Identify which cell holds the provided text, then report its (x, y) central coordinate. 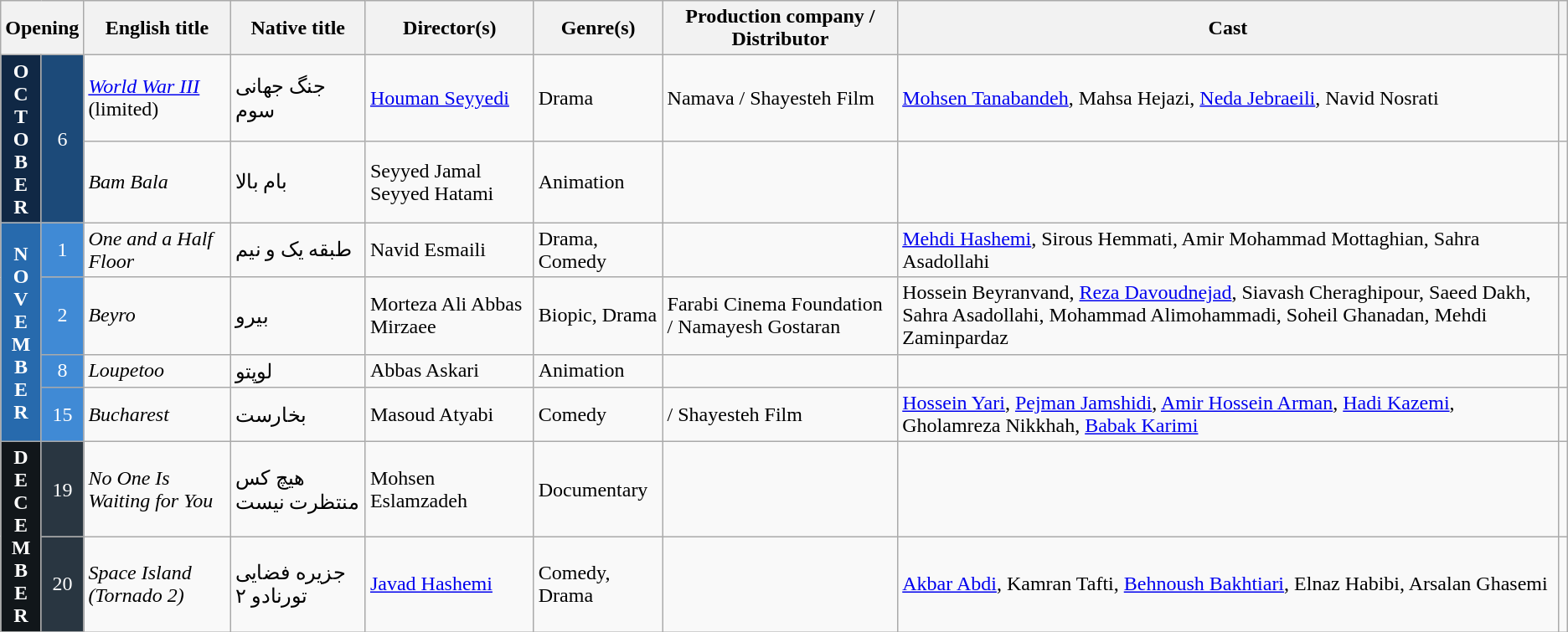
Bucharest (157, 415)
One and a Half Floor (157, 249)
2 (62, 316)
Houman Seyyedi (449, 98)
Akbar Abdi, Kamran Tafti, Behnoush Bakhtiari, Elnaz Habibi, Arsalan Ghasemi (1228, 584)
هیچ کس منتظرت نیست (298, 490)
Mohsen Tanabandeh, Mahsa Hejazi, Neda Jebraeili, Navid Nosrati (1228, 98)
OCTOBER (22, 139)
8 (62, 371)
Abbas Askari (449, 371)
Beyro (157, 316)
Morteza Ali Abbas Mirzaee (449, 316)
Director(s) (449, 28)
Loupetoo (157, 371)
NOVEMBER (22, 332)
Production company / Distributor (781, 28)
Hossein Yari, Pejman Jamshidi, Amir Hossein Arman, Hadi Kazemi, Gholamreza Nikkhah, Babak Karimi (1228, 415)
طبقه یک و نیم (298, 249)
Comedy, Drama (598, 584)
Drama, Comedy (598, 249)
بیرو (298, 316)
Documentary (598, 490)
جنگ جهانی سوم (298, 98)
Opening (42, 28)
Genre(s) (598, 28)
Navid Esmaili (449, 249)
20 (62, 584)
6 (62, 139)
Farabi Cinema Foundation / Namayesh Gostaran (781, 316)
Hossein Beyranvand, Reza Davoudnejad, Siavash Cheraghipour, Saeed Dakh, Sahra Asadollahi, Mohammad Alimohammadi, Soheil Ghanadan, Mehdi Zaminpardaz (1228, 316)
19 (62, 490)
1 (62, 249)
15 (62, 415)
Seyyed Jamal Seyyed Hatami (449, 182)
World War III (limited) (157, 98)
/ Shayesteh Film (781, 415)
Bam Bala (157, 182)
Masoud Atyabi (449, 415)
لوپتو (298, 371)
Namava / Shayesteh Film (781, 98)
Mohsen Eslamzadeh (449, 490)
Space Island (Tornado 2) (157, 584)
Native title (298, 28)
No One Is Waiting for You (157, 490)
DECEMBER (22, 537)
Mehdi Hashemi, Sirous Hemmati, Amir Mohammad Mottaghian, Sahra Asadollahi (1228, 249)
Comedy (598, 415)
بخارست (298, 415)
جزیره فضایی تورنادو ۲ (298, 584)
English title (157, 28)
بام بالا (298, 182)
Javad Hashemi (449, 584)
Biopic, Drama (598, 316)
Drama (598, 98)
Cast (1228, 28)
